Capture the cell that displays the provided text and extract its [x, y] central coordinate. 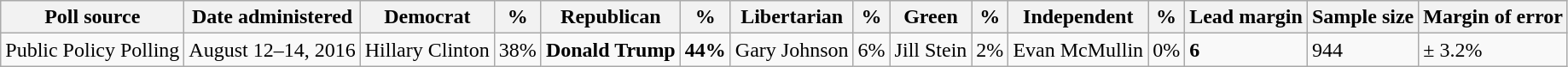
Donald Trump [611, 50]
Poll source [92, 17]
Green [931, 17]
Libertarian [792, 17]
Sample size [1362, 17]
± 3.2% [1493, 50]
Republican [611, 17]
Independent [1078, 17]
2% [990, 50]
Evan McMullin [1078, 50]
38% [517, 50]
Jill Stein [931, 50]
Democrat [427, 17]
Margin of error [1493, 17]
August 12–14, 2016 [272, 50]
Gary Johnson [792, 50]
0% [1167, 50]
6% [872, 50]
44% [705, 50]
Hillary Clinton [427, 50]
944 [1362, 50]
6 [1246, 50]
Date administered [272, 17]
Public Policy Polling [92, 50]
Lead margin [1246, 17]
